Search for the cell housing the specified text and yield its (x, y) center coordinate. 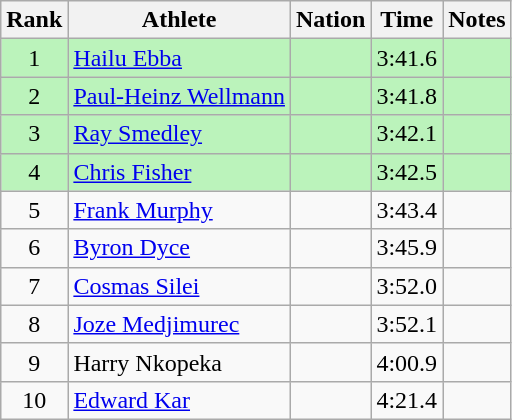
Notes (477, 20)
7 (34, 286)
3:45.9 (407, 248)
Edward Kar (180, 400)
Joze Medjimurec (180, 324)
3:43.4 (407, 210)
3:42.5 (407, 172)
1 (34, 58)
2 (34, 96)
5 (34, 210)
6 (34, 248)
4:21.4 (407, 400)
Chris Fisher (180, 172)
Hailu Ebba (180, 58)
Rank (34, 20)
Paul-Heinz Wellmann (180, 96)
Athlete (180, 20)
Nation (330, 20)
3:42.1 (407, 134)
Ray Smedley (180, 134)
4:00.9 (407, 362)
Byron Dyce (180, 248)
3:41.6 (407, 58)
Harry Nkopeka (180, 362)
3:52.1 (407, 324)
3:41.8 (407, 96)
Cosmas Silei (180, 286)
Frank Murphy (180, 210)
9 (34, 362)
Time (407, 20)
4 (34, 172)
3 (34, 134)
3:52.0 (407, 286)
8 (34, 324)
10 (34, 400)
